Determine the (X, Y) coordinate at the center of the cell enclosing the given text.  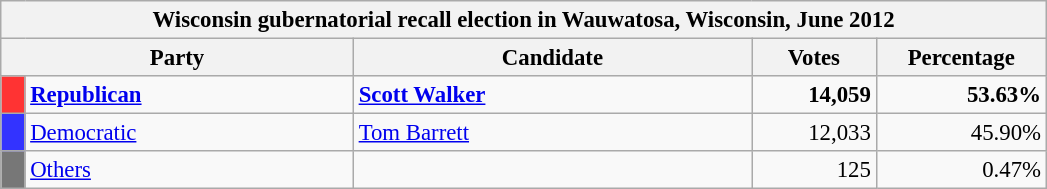
Scott Walker (552, 95)
14,059 (814, 95)
53.63% (961, 95)
45.90% (961, 133)
Percentage (961, 58)
Tom Barrett (552, 133)
12,033 (814, 133)
Others (189, 170)
125 (814, 170)
Republican (189, 95)
Party (178, 58)
Candidate (552, 58)
Votes (814, 58)
Wisconsin gubernatorial recall election in Wauwatosa, Wisconsin, June 2012 (524, 20)
Democratic (189, 133)
0.47% (961, 170)
